Search for the cell housing the specified text and yield its (X, Y) center coordinate. 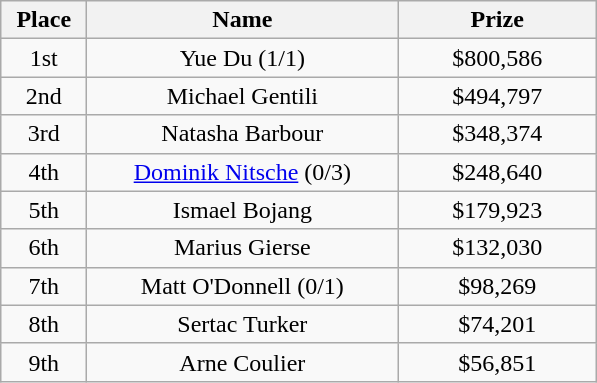
4th (44, 172)
Name (242, 20)
Sertac Turker (242, 324)
Ismael Bojang (242, 210)
$132,030 (498, 248)
$800,586 (498, 58)
1st (44, 58)
Place (44, 20)
Arne Coulier (242, 362)
$248,640 (498, 172)
7th (44, 286)
8th (44, 324)
3rd (44, 134)
$98,269 (498, 286)
5th (44, 210)
Matt O'Donnell (0/1) (242, 286)
Natasha Barbour (242, 134)
Marius Gierse (242, 248)
9th (44, 362)
$348,374 (498, 134)
$74,201 (498, 324)
2nd (44, 96)
$56,851 (498, 362)
$179,923 (498, 210)
Dominik Nitsche (0/3) (242, 172)
Michael Gentili (242, 96)
$494,797 (498, 96)
Prize (498, 20)
6th (44, 248)
Yue Du (1/1) (242, 58)
